Return (X, Y) of the center of cell containing provided text 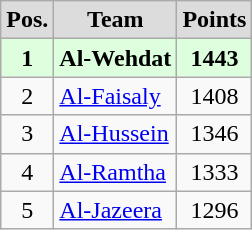
Al-Ramtha (116, 172)
1296 (214, 210)
1408 (214, 96)
Al-Jazeera (116, 210)
1346 (214, 134)
1443 (214, 58)
Team (116, 20)
Points (214, 20)
3 (28, 134)
4 (28, 172)
Pos. (28, 20)
1333 (214, 172)
1 (28, 58)
Al-Faisaly (116, 96)
Al-Hussein (116, 134)
5 (28, 210)
Al-Wehdat (116, 58)
2 (28, 96)
